Detect which cell encompasses the target text, then output its (X, Y) center coordinate. 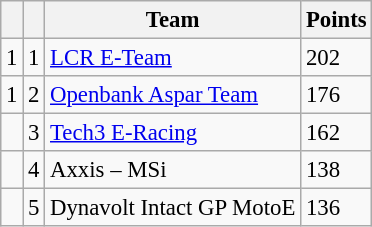
Tech3 E-Racing (173, 133)
176 (336, 95)
Openbank Aspar Team (173, 95)
138 (336, 170)
Team (173, 20)
2 (34, 95)
LCR E-Team (173, 58)
136 (336, 208)
Dynavolt Intact GP MotoE (173, 208)
5 (34, 208)
4 (34, 170)
Points (336, 20)
202 (336, 58)
3 (34, 133)
162 (336, 133)
Axxis – MSi (173, 170)
